Extract the (x, y) coordinate from the center of the cell holding the provided text.  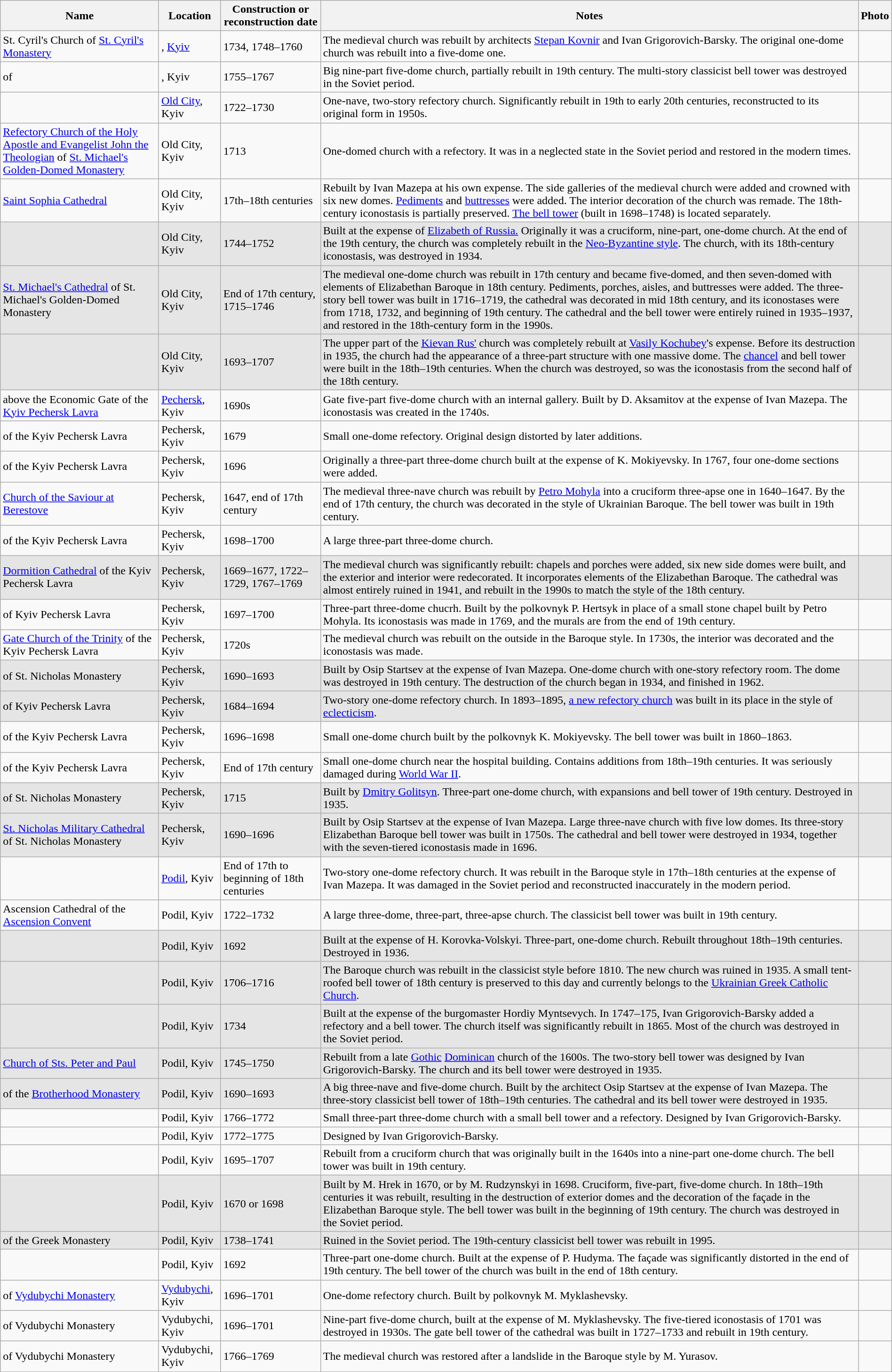
1744–1752 (271, 244)
1766–1772 (271, 1118)
One-nave, two-story refectory church. Significantly rebuilt in 19th to early 20th centuries, reconstructed to its original form in 1950s. (589, 107)
Gate Church of the Trinity of the Kyiv Pechersk Lavra (80, 645)
A large three-dome, three-part, three-apse church. The classicist bell tower was built in 19th century. (589, 915)
1696 (271, 467)
Name (80, 16)
Originally a three-part three-dome church built at the expense of K. Mokiyevsky. In 1767, four one-dome sections were added. (589, 467)
1772–1775 (271, 1136)
Saint Sophia Cathedral (80, 200)
1738–1741 (271, 1240)
1684–1694 (271, 706)
Small one-dome refectory. Original design distorted by later additions. (589, 436)
Two-story one-dome refectory church. In 1893–1895, a new refectory church was built in its place in the style of eclecticism. (589, 706)
1690–1696 (271, 835)
above the Economic Gate of the Kyiv Pechersk Lavra (80, 405)
1722–1730 (271, 107)
1713 (271, 151)
Big nine-part five-dome church, partially rebuilt in 19th century. The multi-story classicist bell tower was destroyed in the Soviet period. (589, 77)
One-domed church with a refectory. It was in a neglected state in the Soviet period and restored in the modern times. (589, 151)
Church of the Saviour at Berestove (80, 503)
1696–1698 (271, 737)
Ascension Cathedral of the Ascension Convent (80, 915)
1766–1769 (271, 1356)
of (80, 77)
of the Greek Monastery (80, 1240)
St. Nicholas Military Cathedral of St. Nicholas Monastery (80, 835)
Built at the expense of H. Korovka-Volskyi. Three-part, one-dome church. Rebuilt throughout 18th–19th centuries. Destroyed in 1936. (589, 945)
Rebuilt from a cruciform church that was originally built in the 1640s into a nine-part one-dome church. The bell tower was built in 19th century. (589, 1160)
1722–1732 (271, 915)
Ruined in the Soviet period. The 19th-century classicist bell tower was rebuilt in 1995. (589, 1240)
1647, end of 17th century (271, 503)
1715 (271, 798)
Small one-dome church built by the polkovnyk K. Mokiyevsky. The bell tower was built in 1860–1863. (589, 737)
Photo (875, 16)
1695–1707 (271, 1160)
Small three-part three-dome church with a small bell tower and a refectory. Designed by Ivan Grigorovich-Barsky. (589, 1118)
Notes (589, 16)
Location (190, 16)
St. Cyril's Church of St. Cyril's Monastery (80, 46)
Construction or reconstruction date (271, 16)
The medieval church was rebuilt on the outside in the Baroque style. In 1730s, the interior was decorated and the iconostasis was made. (589, 645)
1734, 1748–1760 (271, 46)
17th–18th centuries (271, 200)
1697–1700 (271, 614)
1734 (271, 1026)
Church of Sts. Peter and Paul (80, 1063)
of the Brotherhood Monastery (80, 1094)
1720s (271, 645)
End of 17th century, 1715–1746 (271, 300)
One-dome refectory church. Built by polkovnyk М. Myklashevsky. (589, 1295)
Refectory Church of the Holy Apostle and Evangelist John the Theologian of St. Michael's Golden-Domed Monastery (80, 151)
1706–1716 (271, 983)
Designed by Ivan Grigorovich-Barsky. (589, 1136)
1693–1707 (271, 362)
The medieval church was restored after a landslide in the Baroque style by M. Yurasov. (589, 1356)
End of 17th to beginning of 18th centuries (271, 878)
Built by Dmitry Golitsyn. Three-part one-dome church, with expansions and bell tower of 19th century. Destroyed in 1935. (589, 798)
1670 or 1698 (271, 1203)
1755–1767 (271, 77)
End of 17th century (271, 768)
1698–1700 (271, 541)
1679 (271, 436)
St. Michael's Cathedral of St. Michael's Golden-Domed Monastery (80, 300)
1669–1677, 1722–1729, 1767–1769 (271, 578)
Small one-dome church near the hospital building. Contains additions from 18th–19th centuries. It was seriously damaged during World War II. (589, 768)
1690s (271, 405)
A large three-part three-dome church. (589, 541)
1745–1750 (271, 1063)
Dormition Cathedral of the Kyiv Pechersk Lavra (80, 578)
